Scan for the cell matching the given text and deliver its [X, Y] coordinate at center. 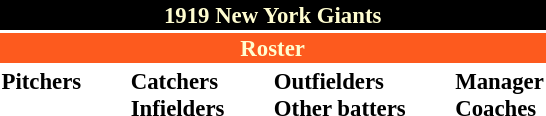
1919 New York Giants [272, 15]
Roster [272, 48]
